Determine the [x, y] coordinate at the center of the cell enclosing the given text.  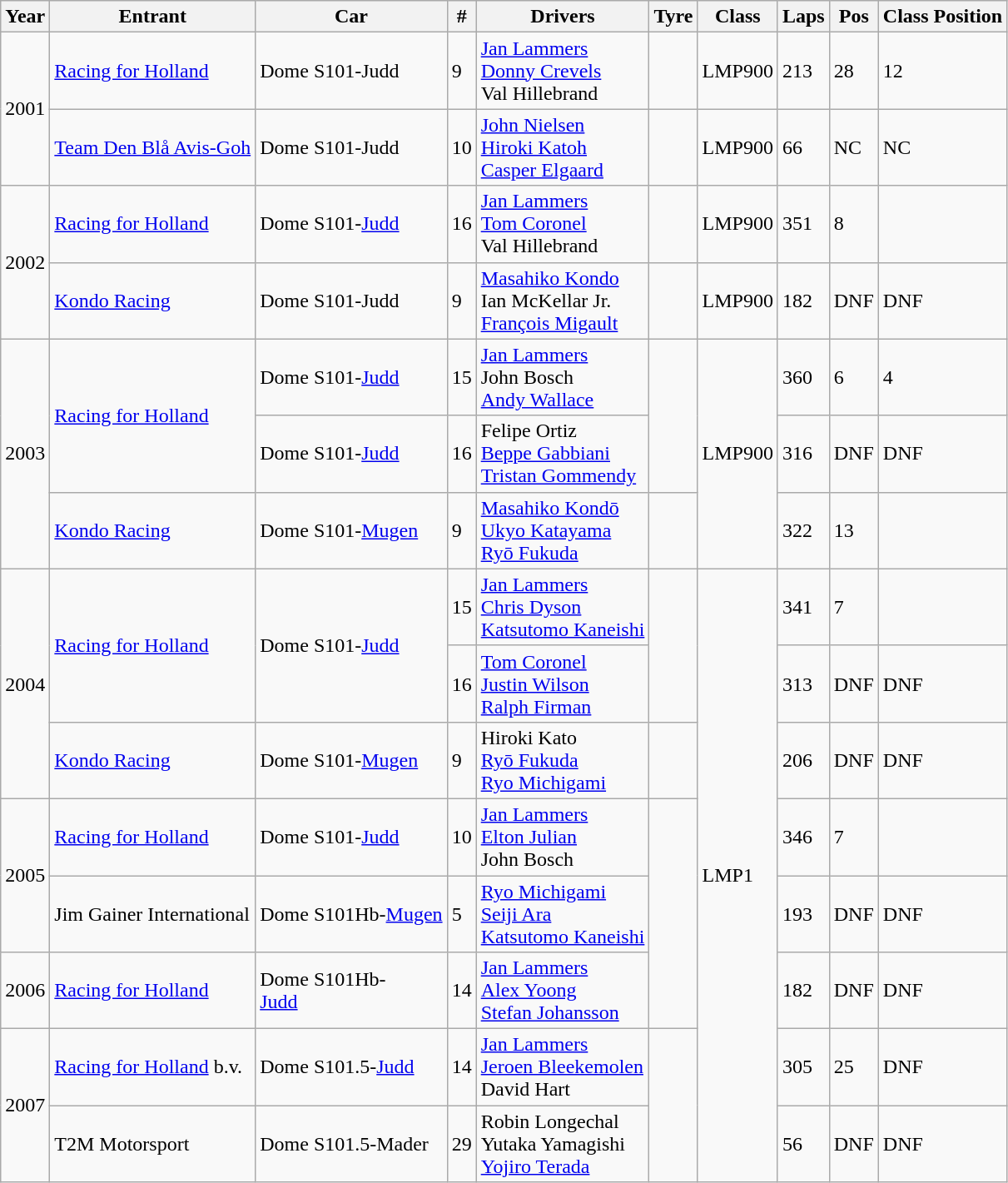
5 [461, 914]
Masahiko Kondō Ukyo Katayama Ryō Fukuda [563, 530]
Hiroki Kato Ryō Fukuda Ryo Michigami [563, 760]
2007 [25, 1106]
6 [854, 377]
Dome S101.5-Judd [351, 1067]
56 [803, 1144]
Jan Lammers Chris Dyson Katsutomo Kaneishi [563, 607]
2005 [25, 875]
Tom Coronel Justin Wilson Ralph Firman [563, 683]
Pos [854, 17]
2003 [25, 454]
25 [854, 1067]
Dome S101Hb-Mugen [351, 914]
2004 [25, 683]
322 [803, 530]
Car [351, 17]
Jan Lammers Alex Yoong Stefan Johansson [563, 991]
316 [803, 454]
193 [803, 914]
Racing for Holland b.v. [153, 1067]
206 [803, 760]
313 [803, 683]
Laps [803, 17]
66 [803, 147]
Entrant [153, 17]
T2M Motorsport [153, 1144]
Year [25, 17]
Jan Lammers Elton Julian John Bosch [563, 837]
28 [854, 71]
Jim Gainer International [153, 914]
# [461, 17]
346 [803, 837]
Class [737, 17]
341 [803, 607]
Dome S101.5-Mader [351, 1144]
8 [854, 224]
Class Position [942, 17]
Jan Lammers Donny Crevels Val Hillebrand [563, 71]
Jan Lammers Jeroen Bleekemolen David Hart [563, 1067]
Tyre [673, 17]
Masahiko Kondo Ian McKellar Jr. François Migault [563, 301]
Dome S101Hb-Judd [351, 991]
Team Den Blå Avis-Goh [153, 147]
2001 [25, 109]
Felipe Ortiz Beppe Gabbiani Tristan Gommendy [563, 454]
13 [854, 530]
Drivers [563, 17]
John Nielsen Hiroki Katoh Casper Elgaard [563, 147]
29 [461, 1144]
360 [803, 377]
305 [803, 1067]
351 [803, 224]
4 [942, 377]
2006 [25, 991]
2002 [25, 262]
Jan Lammers Tom Coronel Val Hillebrand [563, 224]
Jan Lammers John Bosch Andy Wallace [563, 377]
Ryo Michigami Seiji Ara Katsutomo Kaneishi [563, 914]
Robin Longechal Yutaka Yamagishi Yojiro Terada [563, 1144]
12 [942, 71]
LMP1 [737, 875]
213 [803, 71]
